Search for the cell housing the specified text and yield its (x, y) center coordinate. 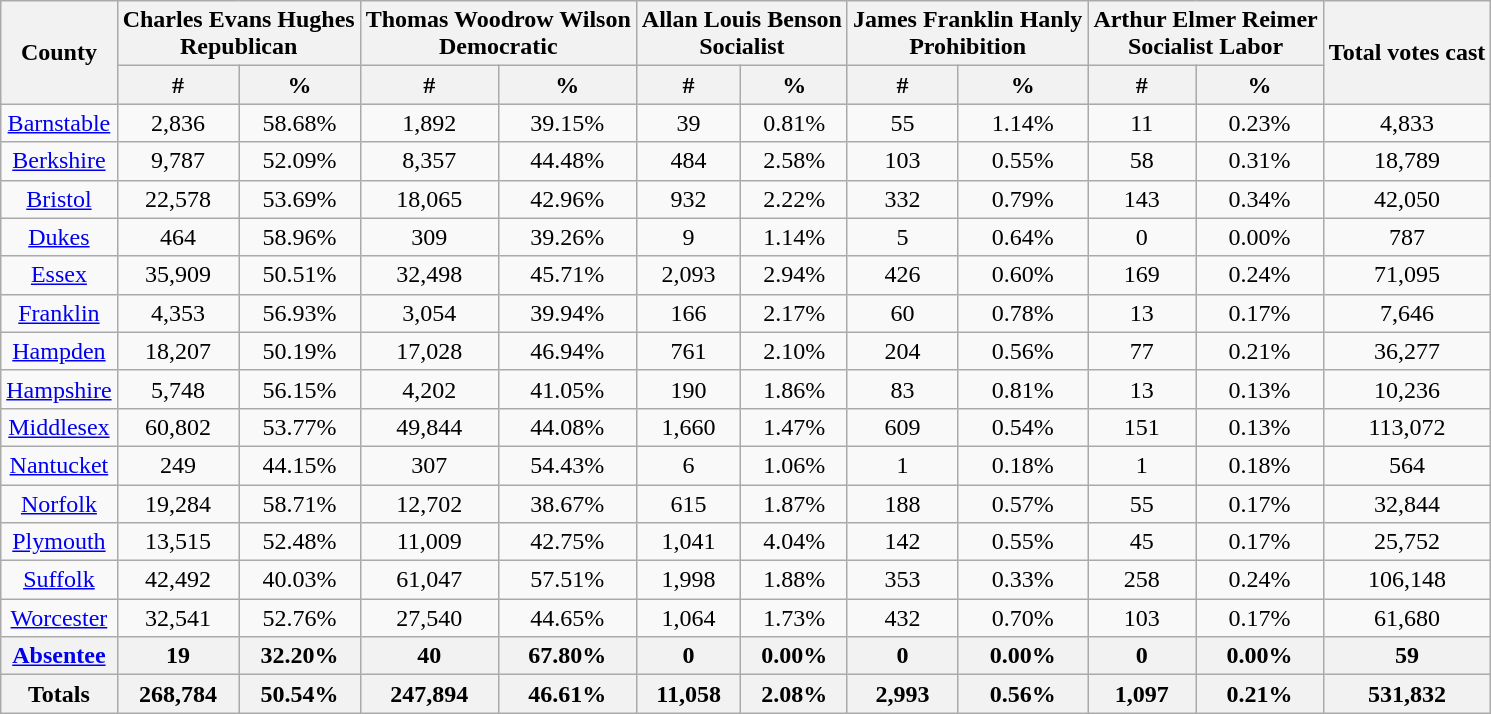
44.65% (567, 618)
44.15% (300, 465)
60,802 (178, 427)
39.15% (567, 123)
2.10% (794, 351)
49,844 (429, 427)
1,660 (688, 427)
39 (688, 123)
39.26% (567, 237)
County (59, 52)
1.47% (794, 427)
432 (902, 618)
1,998 (688, 580)
53.69% (300, 199)
12,702 (429, 503)
268,784 (178, 694)
Worcester (59, 618)
17,028 (429, 351)
61,680 (1407, 618)
7,646 (1407, 313)
Essex (59, 275)
45 (1142, 542)
4,833 (1407, 123)
46.61% (567, 694)
18,789 (1407, 161)
57.51% (567, 580)
Dukes (59, 237)
0.60% (1022, 275)
44.48% (567, 161)
83 (902, 389)
1,064 (688, 618)
464 (178, 237)
2,093 (688, 275)
247,894 (429, 694)
45.71% (567, 275)
0.34% (1260, 199)
52.09% (300, 161)
10,236 (1407, 389)
44.08% (567, 427)
0.79% (1022, 199)
Charles Evans HughesRepublican (238, 34)
332 (902, 199)
0.23% (1260, 123)
Absentee (59, 656)
58.71% (300, 503)
9 (688, 237)
0.31% (1260, 161)
0.70% (1022, 618)
3,054 (429, 313)
166 (688, 313)
25,752 (1407, 542)
42,492 (178, 580)
Plymouth (59, 542)
61,047 (429, 580)
8,357 (429, 161)
169 (1142, 275)
11,058 (688, 694)
484 (688, 161)
307 (429, 465)
42.75% (567, 542)
58.68% (300, 123)
27,540 (429, 618)
564 (1407, 465)
113,072 (1407, 427)
32,498 (429, 275)
0.54% (1022, 427)
258 (1142, 580)
60 (902, 313)
32,844 (1407, 503)
56.93% (300, 313)
1,041 (688, 542)
106,148 (1407, 580)
1.73% (794, 618)
Franklin (59, 313)
4.04% (794, 542)
4,353 (178, 313)
6 (688, 465)
41.05% (567, 389)
204 (902, 351)
2.94% (794, 275)
5 (902, 237)
142 (902, 542)
50.51% (300, 275)
Norfolk (59, 503)
2.58% (794, 161)
58 (1142, 161)
Arthur Elmer ReimerSocialist Labor (1206, 34)
18,207 (178, 351)
19,284 (178, 503)
0.57% (1022, 503)
54.43% (567, 465)
1,892 (429, 123)
67.80% (567, 656)
5,748 (178, 389)
Barnstable (59, 123)
249 (178, 465)
761 (688, 351)
50.19% (300, 351)
36,277 (1407, 351)
52.48% (300, 542)
35,909 (178, 275)
1.87% (794, 503)
32,541 (178, 618)
42,050 (1407, 199)
4,202 (429, 389)
Hampden (59, 351)
353 (902, 580)
Total votes cast (1407, 52)
190 (688, 389)
2.17% (794, 313)
151 (1142, 427)
James Franklin HanlyProhibition (967, 34)
11,009 (429, 542)
2,836 (178, 123)
1,097 (1142, 694)
615 (688, 503)
Allan Louis BensonSocialist (742, 34)
143 (1142, 199)
531,832 (1407, 694)
Totals (59, 694)
1.88% (794, 580)
13,515 (178, 542)
309 (429, 237)
2.22% (794, 199)
Hampshire (59, 389)
0.64% (1022, 237)
58.96% (300, 237)
426 (902, 275)
46.94% (567, 351)
1.86% (794, 389)
Suffolk (59, 580)
22,578 (178, 199)
19 (178, 656)
787 (1407, 237)
609 (902, 427)
Middlesex (59, 427)
Nantucket (59, 465)
52.76% (300, 618)
59 (1407, 656)
18,065 (429, 199)
38.67% (567, 503)
0.78% (1022, 313)
188 (902, 503)
50.54% (300, 694)
Thomas Woodrow WilsonDemocratic (498, 34)
53.77% (300, 427)
42.96% (567, 199)
2,993 (902, 694)
11 (1142, 123)
32.20% (300, 656)
40.03% (300, 580)
77 (1142, 351)
9,787 (178, 161)
1.06% (794, 465)
932 (688, 199)
56.15% (300, 389)
39.94% (567, 313)
0.33% (1022, 580)
71,095 (1407, 275)
2.08% (794, 694)
40 (429, 656)
Berkshire (59, 161)
Bristol (59, 199)
